Detect which cell encompasses the target text, then output its [x, y] center coordinate. 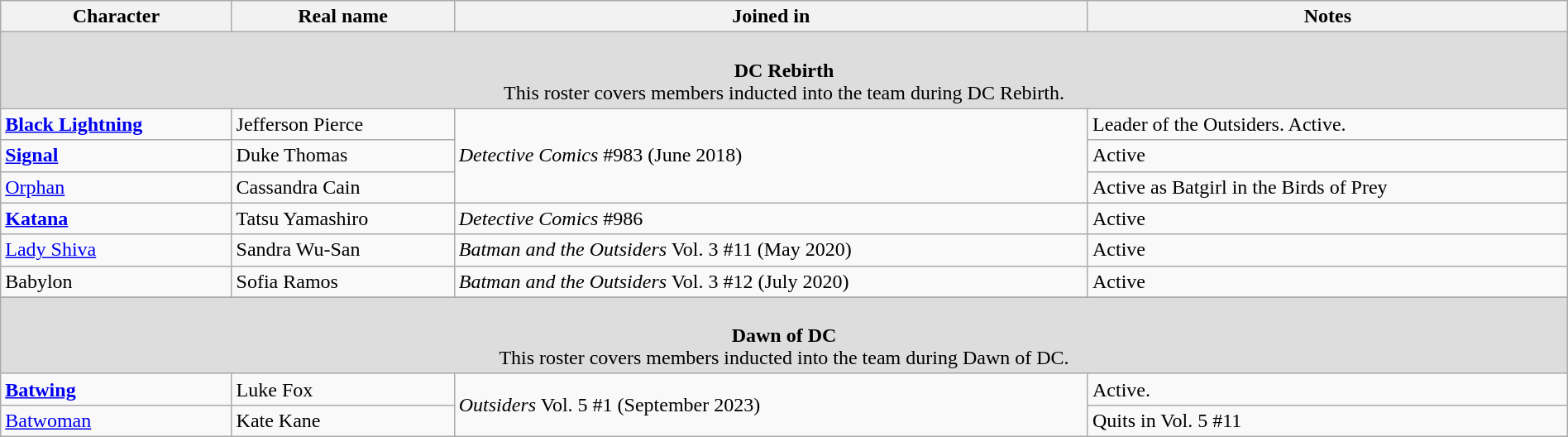
Lady Shiva [116, 250]
Luke Fox [342, 389]
Joined in [771, 17]
Character [116, 17]
Notes [1327, 17]
Cassandra Cain [342, 187]
Batman and the Outsiders Vol. 3 #12 (July 2020) [771, 281]
Dawn of DCThis roster covers members inducted into the team during Dawn of DC. [784, 335]
Black Lightning [116, 124]
Quits in Vol. 5 #11 [1327, 420]
Duke Thomas [342, 156]
Batwoman [116, 420]
Katana [116, 218]
Detective Comics #986 [771, 218]
Active as Batgirl in the Birds of Prey [1327, 187]
Batwing [116, 389]
Outsiders Vol. 5 #1 (September 2023) [771, 405]
Sandra Wu-San [342, 250]
Signal [116, 156]
Tatsu Yamashiro [342, 218]
Active. [1327, 389]
Babylon [116, 281]
Leader of the Outsiders. Active. [1327, 124]
Detective Comics #983 (June 2018) [771, 156]
Orphan [116, 187]
Batman and the Outsiders Vol. 3 #11 (May 2020) [771, 250]
Kate Kane [342, 420]
Jefferson Pierce [342, 124]
Real name [342, 17]
DC RebirthThis roster covers members inducted into the team during DC Rebirth. [784, 70]
Sofia Ramos [342, 281]
